Extract the (X, Y) coordinate from the center of the cell holding the provided text.  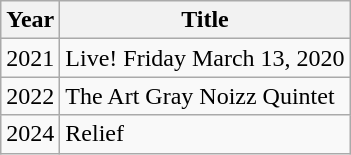
Year (30, 20)
Live! Friday March 13, 2020 (205, 58)
The Art Gray Noizz Quintet (205, 96)
2024 (30, 134)
Title (205, 20)
2022 (30, 96)
Relief (205, 134)
2021 (30, 58)
